Search for the cell housing the specified text and yield its [x, y] center coordinate. 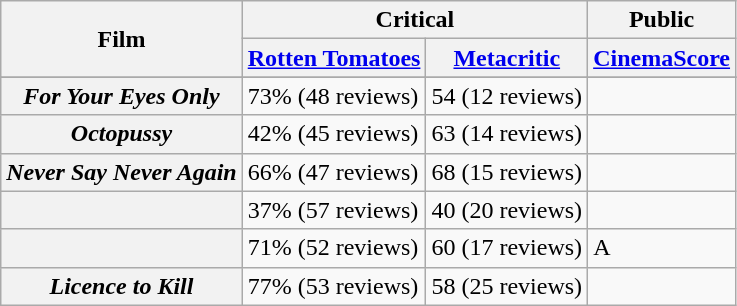
58 (25 reviews) [507, 286]
66% (47 reviews) [334, 172]
Critical [414, 20]
54 (12 reviews) [507, 96]
77% (53 reviews) [334, 286]
42% (45 reviews) [334, 134]
68 (15 reviews) [507, 172]
CinemaScore [662, 58]
63 (14 reviews) [507, 134]
Film [122, 39]
73% (48 reviews) [334, 96]
Rotten Tomatoes [334, 58]
Public [662, 20]
Metacritic [507, 58]
37% (57 reviews) [334, 210]
71% (52 reviews) [334, 248]
40 (20 reviews) [507, 210]
60 (17 reviews) [507, 248]
Never Say Never Again [122, 172]
For Your Eyes Only [122, 96]
Octopussy [122, 134]
A [662, 248]
Licence to Kill [122, 286]
